Find where the given text appears and provide that cell's center as (X, Y) coordinate. 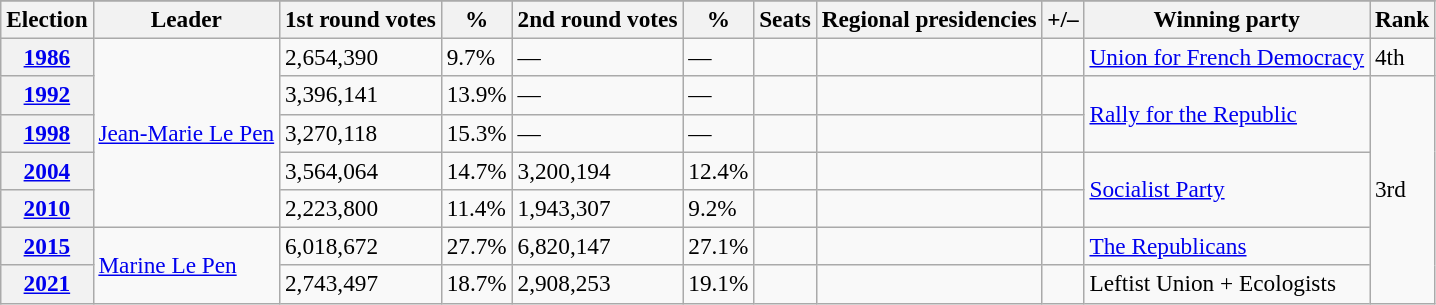
15.3% (476, 133)
12.4% (718, 170)
27.1% (718, 246)
Leader (186, 19)
Seats (786, 19)
9.2% (718, 208)
19.1% (718, 284)
1986 (47, 57)
+/– (1063, 19)
Socialist Party (1226, 189)
2010 (47, 208)
Election (47, 19)
Leftist Union + Ecologists (1226, 284)
2,908,253 (598, 284)
14.7% (476, 170)
Rally for the Republic (1226, 114)
3,200,194 (598, 170)
1st round votes (361, 19)
1992 (47, 95)
2021 (47, 284)
2nd round votes (598, 19)
27.7% (476, 246)
3,270,118 (361, 133)
2,743,497 (361, 284)
2,654,390 (361, 57)
3,564,064 (361, 170)
6,820,147 (598, 246)
1998 (47, 133)
2004 (47, 170)
Rank (1402, 19)
6,018,672 (361, 246)
11.4% (476, 208)
2,223,800 (361, 208)
Winning party (1226, 19)
Marine Le Pen (186, 265)
Regional presidencies (929, 19)
1,943,307 (598, 208)
Jean-Marie Le Pen (186, 132)
3,396,141 (361, 95)
18.7% (476, 284)
2015 (47, 246)
3rd (1402, 190)
9.7% (476, 57)
4th (1402, 57)
13.9% (476, 95)
The Republicans (1226, 246)
Union for French Democracy (1226, 57)
